Capture the cell that displays the provided text and extract its (x, y) central coordinate. 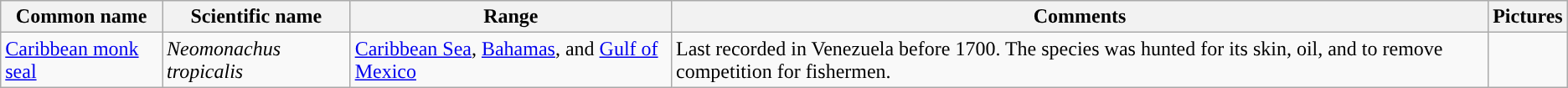
Caribbean Sea, Bahamas, and Gulf of Mexico (511, 60)
Comments (1079, 17)
Scientific name (256, 17)
Neomonachus tropicalis (256, 60)
Common name (82, 17)
Range (511, 17)
Last recorded in Venezuela before 1700. The species was hunted for its skin, oil, and to remove competition for fishermen. (1079, 60)
Caribbean monk seal (82, 60)
Pictures (1528, 17)
